Detect which cell encompasses the target text, then output its [X, Y] center coordinate. 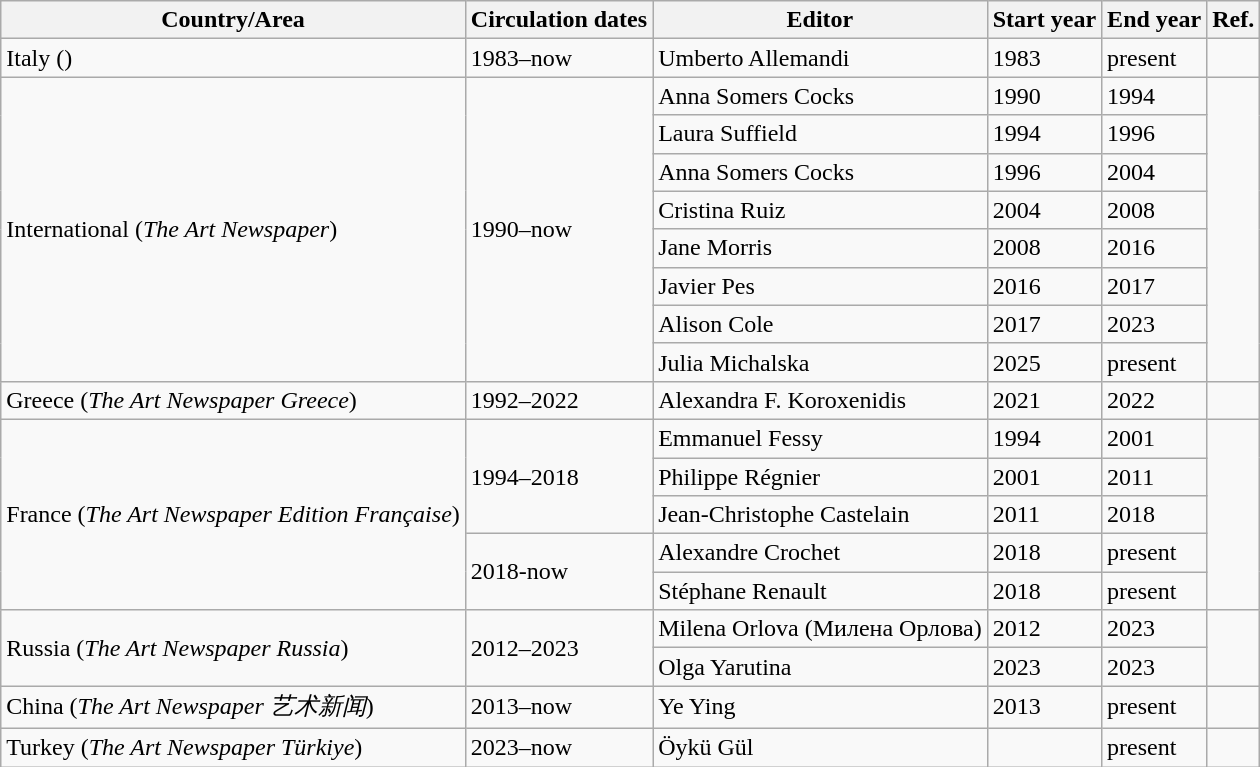
2023–now [558, 747]
1983 [1044, 58]
Circulation dates [558, 20]
Jane Morris [820, 248]
Jean-Christophe Castelain [820, 515]
Milena Orlova (Милена Орлова) [820, 629]
Country/Area [234, 20]
Umberto Allemandi [820, 58]
China (The Art Newspaper 艺术新闻) [234, 708]
Emmanuel Fessy [820, 438]
Stéphane Renault [820, 591]
2013 [1044, 708]
2012 [1044, 629]
Ref. [1234, 20]
Julia Michalska [820, 362]
Laura Suffield [820, 134]
2022 [1154, 400]
Olga Yarutina [820, 667]
1994–2018 [558, 476]
1983–now [558, 58]
Ye Ying [820, 708]
Start year [1044, 20]
International (The Art Newspaper) [234, 229]
Javier Pes [820, 286]
Russia (The Art Newspaper Russia) [234, 648]
Alexandre Crochet [820, 553]
Italy () [234, 58]
Cristina Ruiz [820, 210]
France (The Art Newspaper Edition Française) [234, 514]
1992–2022 [558, 400]
Editor [820, 20]
End year [1154, 20]
1990–now [558, 229]
Greece (The Art Newspaper Greece) [234, 400]
Philippe Régnier [820, 477]
2013–now [558, 708]
1990 [1044, 96]
2021 [1044, 400]
Turkey (The Art Newspaper Türkiye) [234, 747]
2012–2023 [558, 648]
Alison Cole [820, 324]
Alexandra F. Koroxenidis [820, 400]
2018-now [558, 572]
2025 [1044, 362]
Öykü Gül [820, 747]
